Pinpoint the cell where the given text exists, returning its (x, y) midpoint coordinate. 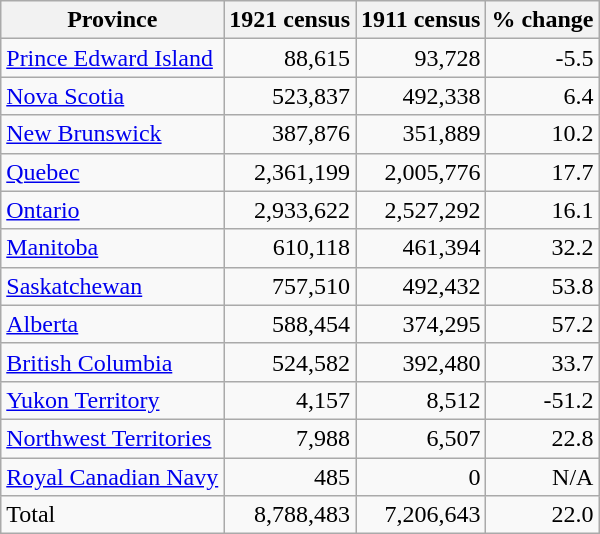
588,454 (290, 324)
22.8 (542, 438)
2,361,199 (290, 172)
32.2 (542, 248)
Royal Canadian Navy (112, 477)
Alberta (112, 324)
6,507 (421, 438)
Yukon Territory (112, 400)
Nova Scotia (112, 96)
2,527,292 (421, 210)
485 (290, 477)
492,338 (421, 96)
British Columbia (112, 362)
Ontario (112, 210)
N/A (542, 477)
757,510 (290, 286)
387,876 (290, 134)
2,005,776 (421, 172)
4,157 (290, 400)
8,788,483 (290, 515)
16.1 (542, 210)
7,988 (290, 438)
1911 census (421, 20)
Manitoba (112, 248)
% change (542, 20)
57.2 (542, 324)
351,889 (421, 134)
1921 census (290, 20)
6.4 (542, 96)
Quebec (112, 172)
-51.2 (542, 400)
93,728 (421, 58)
Prince Edward Island (112, 58)
374,295 (421, 324)
53.8 (542, 286)
Northwest Territories (112, 438)
0 (421, 477)
461,394 (421, 248)
88,615 (290, 58)
Saskatchewan (112, 286)
Province (112, 20)
492,432 (421, 286)
17.7 (542, 172)
-5.5 (542, 58)
8,512 (421, 400)
10.2 (542, 134)
392,480 (421, 362)
524,582 (290, 362)
22.0 (542, 515)
2,933,622 (290, 210)
7,206,643 (421, 515)
610,118 (290, 248)
523,837 (290, 96)
Total (112, 515)
New Brunswick (112, 134)
33.7 (542, 362)
